From the cell containing the given text, extract its center point as (x, y) coordinate. 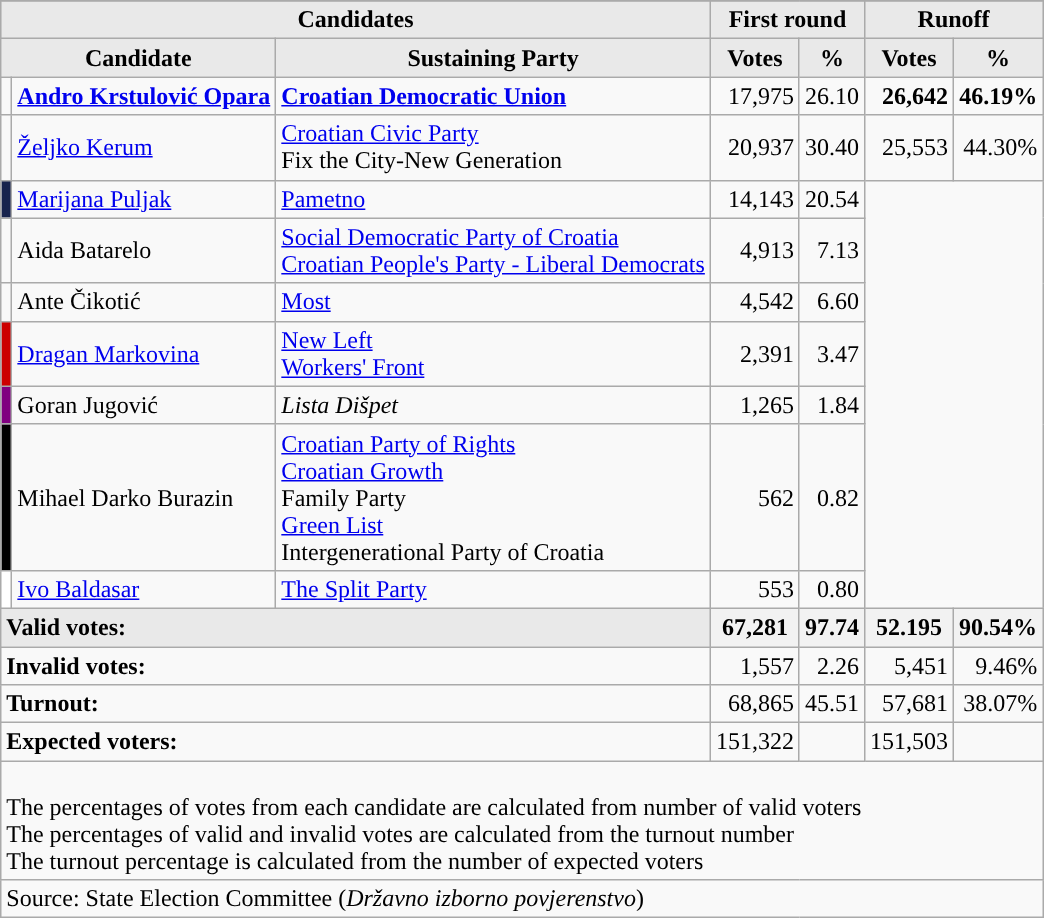
1,265 (754, 405)
7.13 (832, 250)
553 (754, 589)
Source: State Election Committee (Državno izborno povjerenstvo) (522, 899)
1,557 (754, 665)
52.195 (910, 627)
Marijana Puljak (144, 199)
45.51 (832, 704)
6.60 (832, 302)
5,451 (910, 665)
44.30% (998, 148)
17,975 (754, 96)
First round (787, 20)
68,865 (754, 704)
Croatian Democratic Union (494, 96)
Turnout: (356, 704)
Sustaining Party (494, 58)
Social Democratic Party of Croatia Croatian People's Party - Liberal Democrats (494, 250)
Ivo Baldasar (144, 589)
Pametno (494, 199)
1.84 (832, 405)
14,143 (754, 199)
2.26 (832, 665)
Valid votes: (356, 627)
Croatian Civic Party Fix the City-New Generation (494, 148)
Lista Dišpet (494, 405)
Mihael Darko Burazin (144, 497)
Most (494, 302)
Goran Jugović (144, 405)
151,503 (910, 742)
97.74 (832, 627)
3.47 (832, 354)
25,553 (910, 148)
20.54 (832, 199)
90.54% (998, 627)
New Left Workers' Front (494, 354)
2,391 (754, 354)
Željko Kerum (144, 148)
151,322 (754, 742)
57,681 (910, 704)
Croatian Party of Rights Croatian Growth Family Party Green List Intergenerational Party of Croatia (494, 497)
562 (754, 497)
Ante Čikotić (144, 302)
38.07% (998, 704)
0.82 (832, 497)
Candidates (356, 20)
Expected voters: (356, 742)
Invalid votes: (356, 665)
26,642 (910, 96)
30.40 (832, 148)
Candidate (138, 58)
46.19% (998, 96)
26.10 (832, 96)
4,913 (754, 250)
The Split Party (494, 589)
Andro Krstulović Opara (144, 96)
67,281 (754, 627)
Aida Batarelo (144, 250)
4,542 (754, 302)
Dragan Markovina (144, 354)
Runoff (954, 20)
0.80 (832, 589)
9.46% (998, 665)
20,937 (754, 148)
